Capture the cell that displays the provided text and extract its [X, Y] central coordinate. 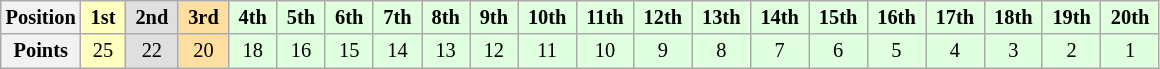
12 [494, 51]
22 [152, 51]
16 [301, 51]
15th [838, 17]
10 [604, 51]
6 [838, 51]
1st [104, 17]
4 [955, 51]
19th [1071, 17]
14 [397, 51]
13th [721, 17]
7th [397, 17]
13 [446, 51]
9 [663, 51]
8th [446, 17]
Points [41, 51]
10th [547, 17]
20 [203, 51]
5 [896, 51]
14th [779, 17]
25 [104, 51]
16th [896, 17]
3 [1013, 51]
2 [1071, 51]
18th [1013, 17]
11 [547, 51]
5th [301, 17]
17th [955, 17]
Position [41, 17]
8 [721, 51]
4th [253, 17]
12th [663, 17]
15 [349, 51]
3rd [203, 17]
1 [1130, 51]
2nd [152, 17]
6th [349, 17]
18 [253, 51]
20th [1130, 17]
9th [494, 17]
11th [604, 17]
7 [779, 51]
